Scan for the cell matching the given text and deliver its (x, y) coordinate at center. 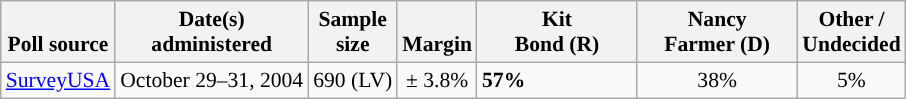
October 29–31, 2004 (212, 80)
57% (557, 80)
KitBond (R) (557, 32)
SurveyUSA (58, 80)
Samplesize (352, 32)
Margin (437, 32)
38% (717, 80)
5% (851, 80)
Poll source (58, 32)
690 (LV) (352, 80)
± 3.8% (437, 80)
Other /Undecided (851, 32)
NancyFarmer (D) (717, 32)
Date(s)administered (212, 32)
